Detect which cell encompasses the target text, then output its (X, Y) center coordinate. 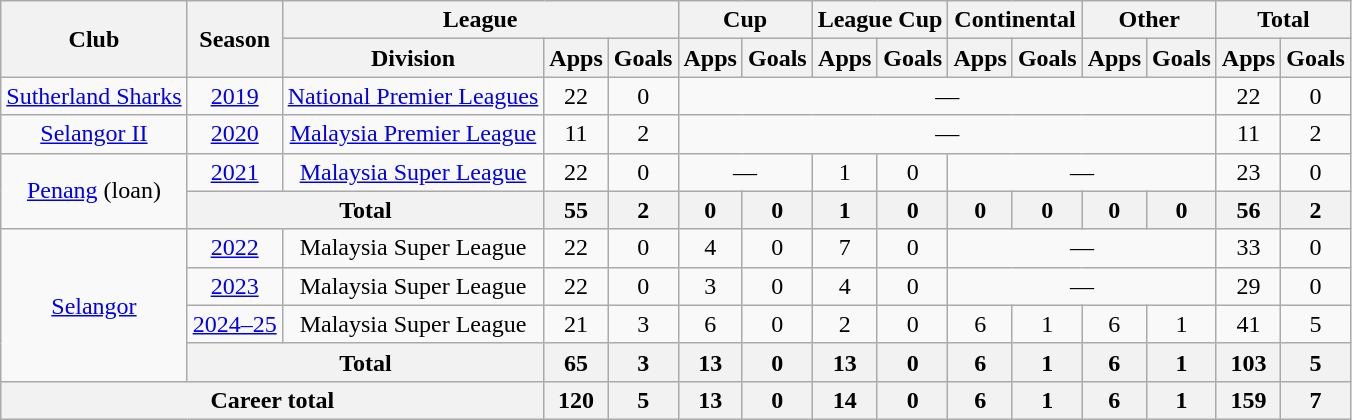
Selangor II (94, 134)
65 (576, 362)
2019 (234, 96)
Continental (1015, 20)
League Cup (880, 20)
2023 (234, 286)
Sutherland Sharks (94, 96)
Other (1149, 20)
21 (576, 324)
Club (94, 39)
2022 (234, 248)
Career total (272, 400)
League (480, 20)
National Premier Leagues (413, 96)
14 (844, 400)
Penang (loan) (94, 191)
Cup (745, 20)
41 (1248, 324)
56 (1248, 210)
103 (1248, 362)
55 (576, 210)
33 (1248, 248)
2021 (234, 172)
Selangor (94, 305)
23 (1248, 172)
Division (413, 58)
Malaysia Premier League (413, 134)
120 (576, 400)
29 (1248, 286)
159 (1248, 400)
Season (234, 39)
2020 (234, 134)
2024–25 (234, 324)
